From the cell containing the given text, extract its center point as (x, y) coordinate. 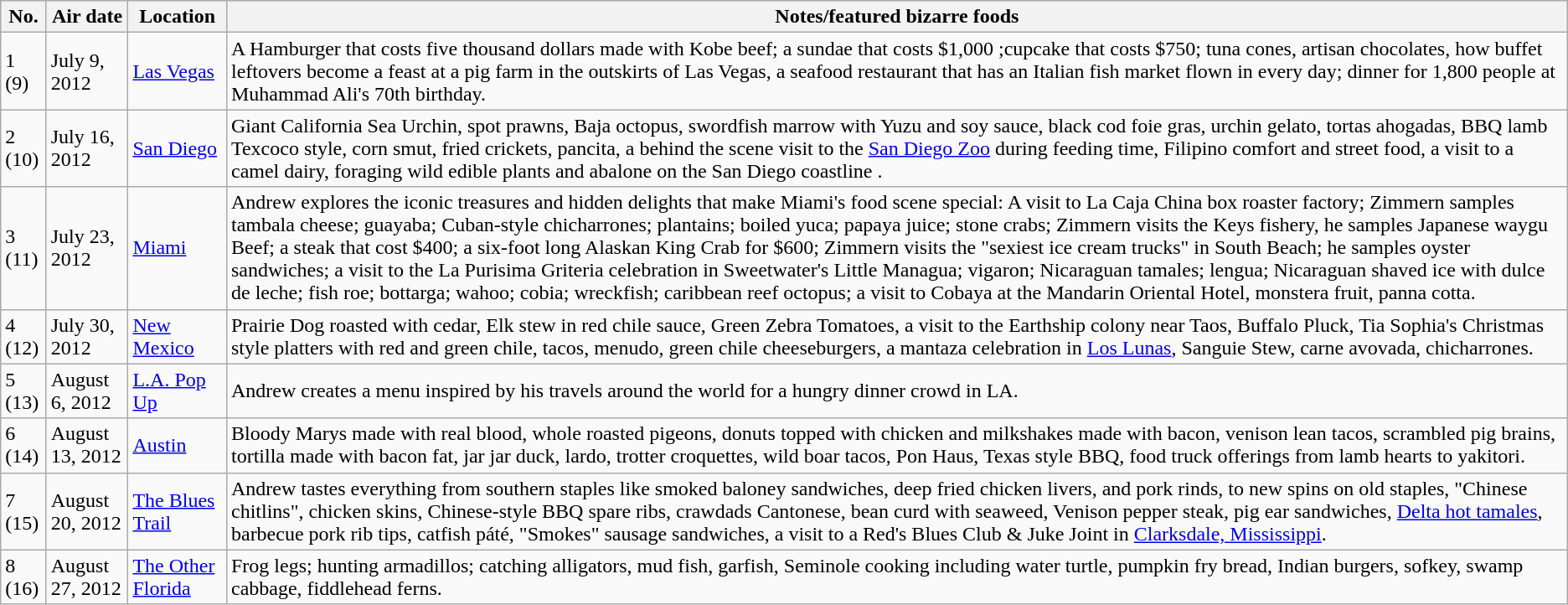
2 (10) (23, 148)
5 (13) (23, 390)
August 6, 2012 (87, 390)
Austin (178, 446)
3 (11) (23, 248)
July 9, 2012 (87, 71)
1 (9) (23, 71)
August 20, 2012 (87, 511)
4 (12) (23, 337)
Las Vegas (178, 71)
August 13, 2012 (87, 446)
The Other Florida (178, 577)
The Blues Trail (178, 511)
No. (23, 17)
6 (14) (23, 446)
Andrew creates a menu inspired by his travels around the world for a hungry dinner crowd in LA. (896, 390)
July 30, 2012 (87, 337)
July 23, 2012 (87, 248)
8 (16) (23, 577)
Air date (87, 17)
Notes/featured bizarre foods (896, 17)
August 27, 2012 (87, 577)
Miami (178, 248)
New Mexico (178, 337)
7 (15) (23, 511)
Location (178, 17)
San Diego (178, 148)
July 16, 2012 (87, 148)
L.A. Pop Up (178, 390)
